Extract the (x, y) coordinate from the center of the cell holding the provided text.  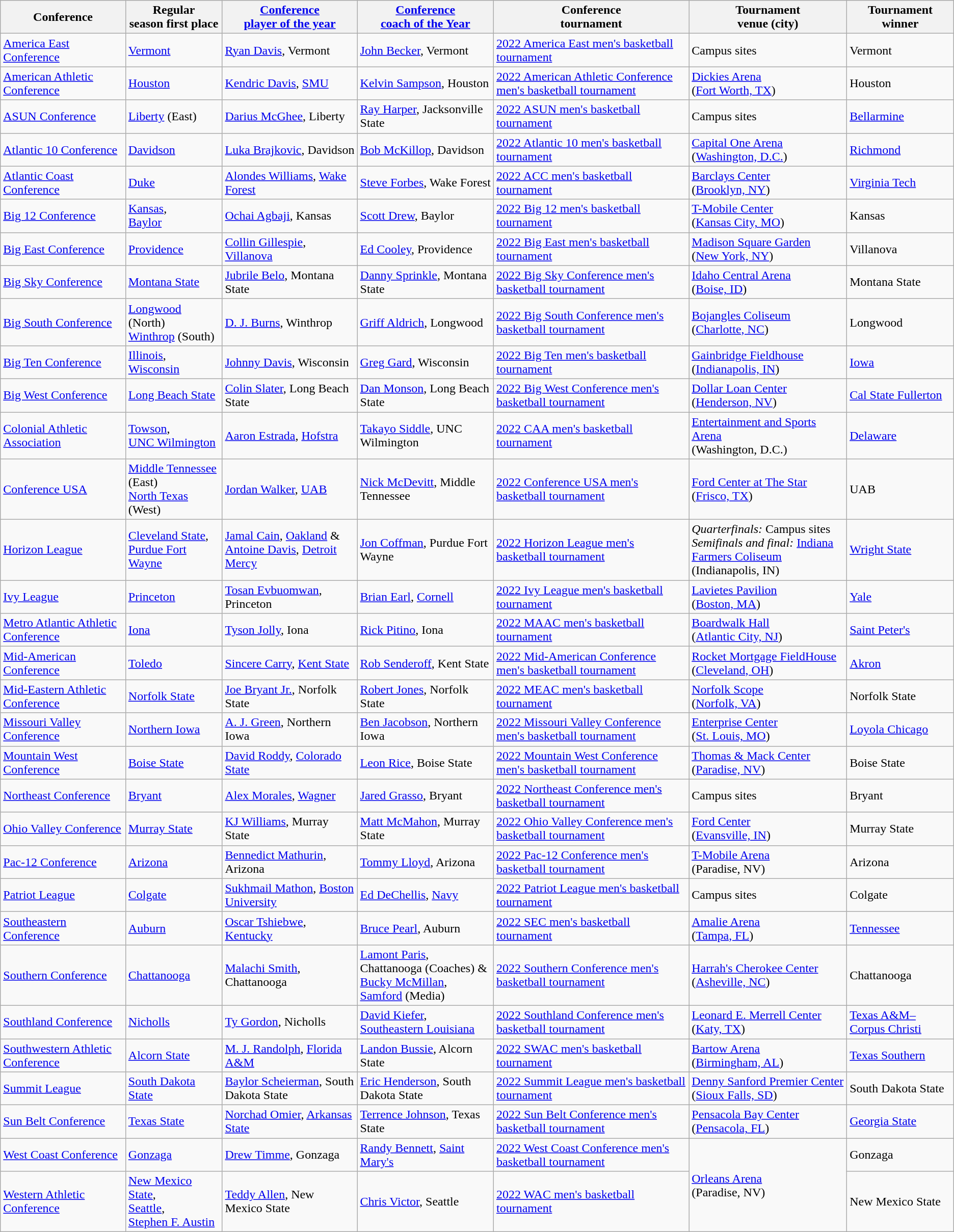
Duke (174, 182)
Mid-Eastern Athletic Conference (63, 696)
Sincere Carry, Kent State (289, 663)
2022 WAC men's basketball tournament (591, 1201)
New Mexico State (900, 1201)
Leonard E. Merrell Center(Katy, TX) (768, 1022)
Wright State (900, 550)
Randy Bennett, Saint Mary's (425, 1155)
Conferencecoach of the Year (425, 17)
American Athletic Conference (63, 84)
Illinois,Wisconsin (174, 362)
Jared Grasso, Bryant (425, 796)
Ohio Valley Conference (63, 828)
Eric Henderson, South Dakota State (425, 1088)
John Becker, Vermont (425, 50)
2022 Atlantic 10 men's basketball tournament (591, 150)
Sukhmail Mathon, Boston University (289, 895)
Atlantic Coast Conference (63, 182)
2022 SWAC men's basketball tournament (591, 1055)
New Mexico State,Seattle,Stephen F. Austin (174, 1201)
Thomas & Mack Center(Paradise, NV) (768, 762)
Longwood (900, 322)
Conference USA (63, 489)
Iona (174, 630)
2022 Big South Conference men's basketball tournament (591, 322)
Texas A&M–Corpus Christi (900, 1022)
Drew Timme, Gonzaga (289, 1155)
Bob McKillop, Davidson (425, 150)
Jon Coffman, Purdue Fort Wayne (425, 550)
Akron (900, 663)
Capital One Arena(Washington, D.C.) (768, 150)
Ty Gordon, Nicholls (289, 1022)
T-Mobile Arena(Paradise, NV) (768, 862)
2022 America East men's basketball tournament (591, 50)
Darius McGhee, Liberty (289, 116)
Texas State (174, 1122)
Big Ten Conference (63, 362)
Conferencetournament (591, 17)
Nick McDevitt, Middle Tennessee (425, 489)
Boardwalk Hall(Atlantic City, NJ) (768, 630)
Tournamentvenue (city) (768, 17)
Ray Harper, Jacksonville State (425, 116)
2022 Mid-American Conference men's basketball tournament (591, 663)
Luka Brajkovic, Davidson (289, 150)
Big 12 Conference (63, 216)
Griff Aldrich, Longwood (425, 322)
KJ Williams, Murray State (289, 828)
Lavietes Pavilion(Boston, MA) (768, 597)
Bartow Arena(Birmingham, AL) (768, 1055)
Virginia Tech (900, 182)
Western Athletic Conference (63, 1201)
Northeast Conference (63, 796)
2022 Big Ten men's basketball tournament (591, 362)
2022 MAAC men's basketball tournament (591, 630)
Big South Conference (63, 322)
2022 CAA men's basketball tournament (591, 435)
2022 Southland Conference men's basketball tournament (591, 1022)
Kansas (900, 216)
2022 Pac-12 Conference men's basketball tournament (591, 862)
Ryan Davis, Vermont (289, 50)
Metro Atlantic Athletic Conference (63, 630)
Cal State Fullerton (900, 395)
Tyson Jolly, Iona (289, 630)
Idaho Central Arena(Boise, ID) (768, 282)
Alcorn State (174, 1055)
Dollar Loan Center(Henderson, NV) (768, 395)
Mountain West Conference (63, 762)
Entertainment and Sports Arena(Washington, D.C.) (768, 435)
Quarterfinals: Campus sitesSemifinals and final: Indiana Farmers Coliseum(Indianapolis, IN) (768, 550)
Delaware (900, 435)
2022 Conference USA men's basketball tournament (591, 489)
Pensacola Bay Center(Pensacola, FL) (768, 1122)
Dickies Arena(Fort Worth, TX) (768, 84)
Davidson (174, 150)
Robert Jones, Norfolk State (425, 696)
Kelvin Sampson, Houston (425, 84)
2022 Southern Conference men's basketball tournament (591, 975)
Orleans Arena(Paradise, NV) (768, 1185)
Oscar Tshiebwe, Kentucky (289, 928)
America East Conference (63, 50)
Long Beach State (174, 395)
Towson,UNC Wilmington (174, 435)
Chris Victor, Seattle (425, 1201)
Rob Senderoff, Kent State (425, 663)
Scott Drew, Baylor (425, 216)
Tosan Evbuomwan, Princeton (289, 597)
Ford Center(Evansville, IN) (768, 828)
2022 Summit League men's basketball tournament (591, 1088)
Conference (63, 17)
Conferenceplayer of the year (289, 17)
2022 Missouri Valley Conference men's basketball tournament (591, 730)
Brian Earl, Cornell (425, 597)
A. J. Green, Northern Iowa (289, 730)
UAB (900, 489)
2022 Mountain West Conference men's basketball tournament (591, 762)
Summit League (63, 1088)
Norfolk Scope(Norfolk, VA) (768, 696)
2022 ASUN men's basketball tournament (591, 116)
Aaron Estrada, Hofstra (289, 435)
2022 American Athletic Conference men's basketball tournament (591, 84)
Dan Monson, Long Beach State (425, 395)
Richmond (900, 150)
Terrence Johnson, Texas State (425, 1122)
Greg Gard, Wisconsin (425, 362)
Texas Southern (900, 1055)
Ford Center at The Star(Frisco, TX) (768, 489)
Princeton (174, 597)
Matt McMahon, Murray State (425, 828)
Nicholls (174, 1022)
2022 Big West Conference men's basketball tournament (591, 395)
David Roddy, Colorado State (289, 762)
Colin Slater, Long Beach State (289, 395)
Northern Iowa (174, 730)
Iowa (900, 362)
2022 Northeast Conference men's basketball tournament (591, 796)
Jamal Cain, Oakland &Antoine Davis, Detroit Mercy (289, 550)
Alondes Williams, Wake Forest (289, 182)
2022 Ivy League men's basketball tournament (591, 597)
2022 SEC men's basketball tournament (591, 928)
Ivy League (63, 597)
West Coast Conference (63, 1155)
Big West Conference (63, 395)
Middle Tennessee (East)North Texas (West) (174, 489)
Jubrile Belo, Montana State (289, 282)
Providence (174, 249)
Big East Conference (63, 249)
Longwood (North)Winthrop (South) (174, 322)
Regularseason first place (174, 17)
Johnny Davis, Wisconsin (289, 362)
Georgia State (900, 1122)
Loyola Chicago (900, 730)
Tennessee (900, 928)
Ben Jacobson, Northern Iowa (425, 730)
Malachi Smith, Chattanooga (289, 975)
Alex Morales, Wagner (289, 796)
Southeastern Conference (63, 928)
Tommy Lloyd, Arizona (425, 862)
Teddy Allen, New Mexico State (289, 1201)
Enterprise Center(St. Louis, MO) (768, 730)
Rick Pitino, Iona (425, 630)
David Kiefer, Southeastern Louisiana (425, 1022)
Norchad Omier, Arkansas State (289, 1122)
D. J. Burns, Winthrop (289, 322)
Danny Sprinkle, Montana State (425, 282)
Jordan Walker, UAB (289, 489)
2022 Horizon League men's basketball tournament (591, 550)
Steve Forbes, Wake Forest (425, 182)
Madison Square Garden(New York, NY) (768, 249)
Toledo (174, 663)
Saint Peter's (900, 630)
ASUN Conference (63, 116)
Kendric Davis, SMU (289, 84)
Tournamentwinner (900, 17)
Patriot League (63, 895)
Bojangles Coliseum(Charlotte, NC) (768, 322)
Baylor Scheierman, South Dakota State (289, 1088)
Big Sky Conference (63, 282)
Cleveland State,Purdue Fort Wayne (174, 550)
Southwestern Athletic Conference (63, 1055)
Takayo Siddle, UNC Wilmington (425, 435)
Leon Rice, Boise State (425, 762)
Sun Belt Conference (63, 1122)
Southern Conference (63, 975)
Villanova (900, 249)
Denny Sanford Premier Center(Sioux Falls, SD) (768, 1088)
Liberty (East) (174, 116)
M. J. Randolph, Florida A&M (289, 1055)
T-Mobile Center(Kansas City, MO) (768, 216)
Bruce Pearl, Auburn (425, 928)
Yale (900, 597)
Kansas,Baylor (174, 216)
Ochai Agbaji, Kansas (289, 216)
Ed Cooley, Providence (425, 249)
Bellarmine (900, 116)
Collin Gillespie, Villanova (289, 249)
Southland Conference (63, 1022)
Landon Bussie, Alcorn State (425, 1055)
Auburn (174, 928)
Joe Bryant Jr., Norfolk State (289, 696)
Harrah's Cherokee Center(Asheville, NC) (768, 975)
Bennedict Mathurin, Arizona (289, 862)
2022 Big East men's basketball tournament (591, 249)
2022 MEAC men's basketball tournament (591, 696)
2022 Big 12 men's basketball tournament (591, 216)
Mid-American Conference (63, 663)
Ed DeChellis, Navy (425, 895)
2022 Ohio Valley Conference men's basketball tournament (591, 828)
2022 Sun Belt Conference men's basketball tournament (591, 1122)
Barclays Center(Brooklyn, NY) (768, 182)
Horizon League (63, 550)
Atlantic 10 Conference (63, 150)
2022 West Coast Conference men's basketball tournament (591, 1155)
2022 ACC men's basketball tournament (591, 182)
2022 Patriot League men's basketball tournament (591, 895)
Rocket Mortgage FieldHouse(Cleveland, OH) (768, 663)
Amalie Arena(Tampa, FL) (768, 928)
2022 Big Sky Conference men's basketball tournament (591, 282)
Gainbridge Fieldhouse(Indianapolis, IN) (768, 362)
Colonial Athletic Association (63, 435)
Pac-12 Conference (63, 862)
Lamont Paris, Chattanooga (Coaches) &Bucky McMillan, Samford (Media) (425, 975)
Missouri Valley Conference (63, 730)
